Search for the cell housing the specified text and yield its [X, Y] center coordinate. 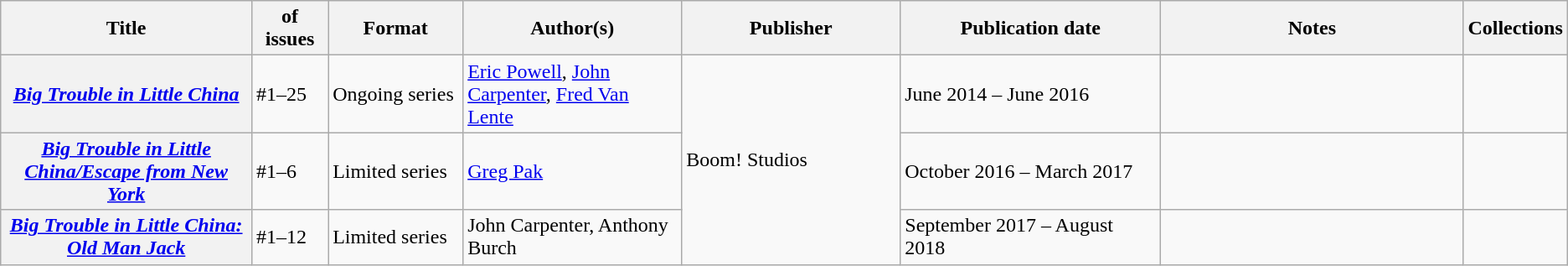
October 2016 – March 2017 [1030, 171]
Big Trouble in Little China [126, 94]
June 2014 – June 2016 [1030, 94]
#1–6 [290, 171]
September 2017 – August 2018 [1030, 237]
of issues [290, 29]
John Carpenter, Anthony Burch [573, 237]
Eric Powell, John Carpenter, Fred Van Lente [573, 94]
Boom! Studios [791, 159]
#1–12 [290, 237]
Notes [1312, 29]
Big Trouble in Little China/Escape from New York [126, 171]
Author(s) [573, 29]
Format [395, 29]
Big Trouble in Little China: Old Man Jack [126, 237]
Collections [1515, 29]
Ongoing series [395, 94]
Publication date [1030, 29]
#1–25 [290, 94]
Publisher [791, 29]
Title [126, 29]
Greg Pak [573, 171]
